Identify which cell holds the provided text, then report its (X, Y) central coordinate. 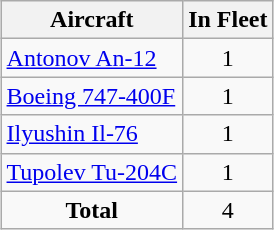
Tupolev Tu-204C (92, 172)
4 (228, 210)
Total (92, 210)
Aircraft (92, 20)
Antonov An-12 (92, 58)
Ilyushin Il-76 (92, 134)
Boeing 747-400F (92, 96)
In Fleet (228, 20)
